Return (x, y) of the center of cell containing provided text 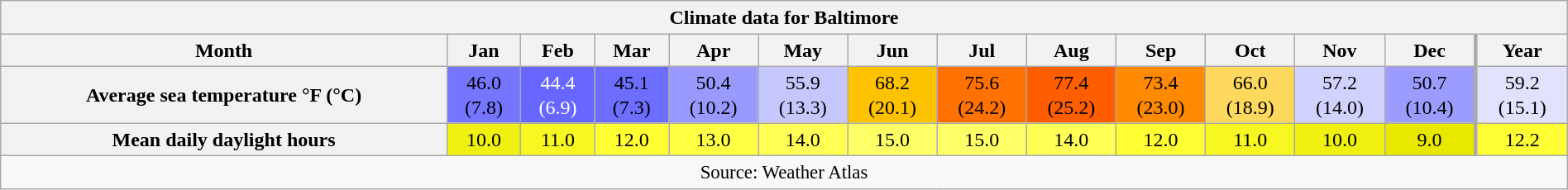
Month (224, 50)
Average sea temperature °F (°C) (224, 94)
44.4(6.9) (557, 94)
9.0 (1431, 140)
Climate data for Baltimore (784, 17)
Apr (714, 50)
Jul (982, 50)
Dec (1431, 50)
59.2(15.1) (1522, 94)
75.6(24.2) (982, 94)
50.7(10.4) (1431, 94)
13.0 (714, 140)
12.2 (1522, 140)
Aug (1071, 50)
46.0(7.8) (483, 94)
Mean daily daylight hours (224, 140)
73.4(23.0) (1160, 94)
Oct (1250, 50)
68.2(20.1) (892, 94)
May (803, 50)
55.9(13.3) (803, 94)
45.1(7.3) (632, 94)
57.2(14.0) (1340, 94)
Mar (632, 50)
Nov (1340, 50)
77.4(25.2) (1071, 94)
Source: Weather Atlas (784, 172)
Year (1522, 50)
66.0(18.9) (1250, 94)
50.4(10.2) (714, 94)
Sep (1160, 50)
Jan (483, 50)
Feb (557, 50)
Jun (892, 50)
